Return the [x, y] coordinate for the center point of the cell that contains the specified text.  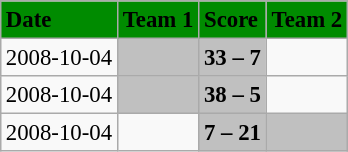
Team 1 [158, 20]
38 – 5 [233, 95]
Team 2 [306, 20]
Score [233, 20]
7 – 21 [233, 133]
Date [58, 20]
33 – 7 [233, 57]
